Find where the given text appears and provide that cell's center as (x, y) coordinate. 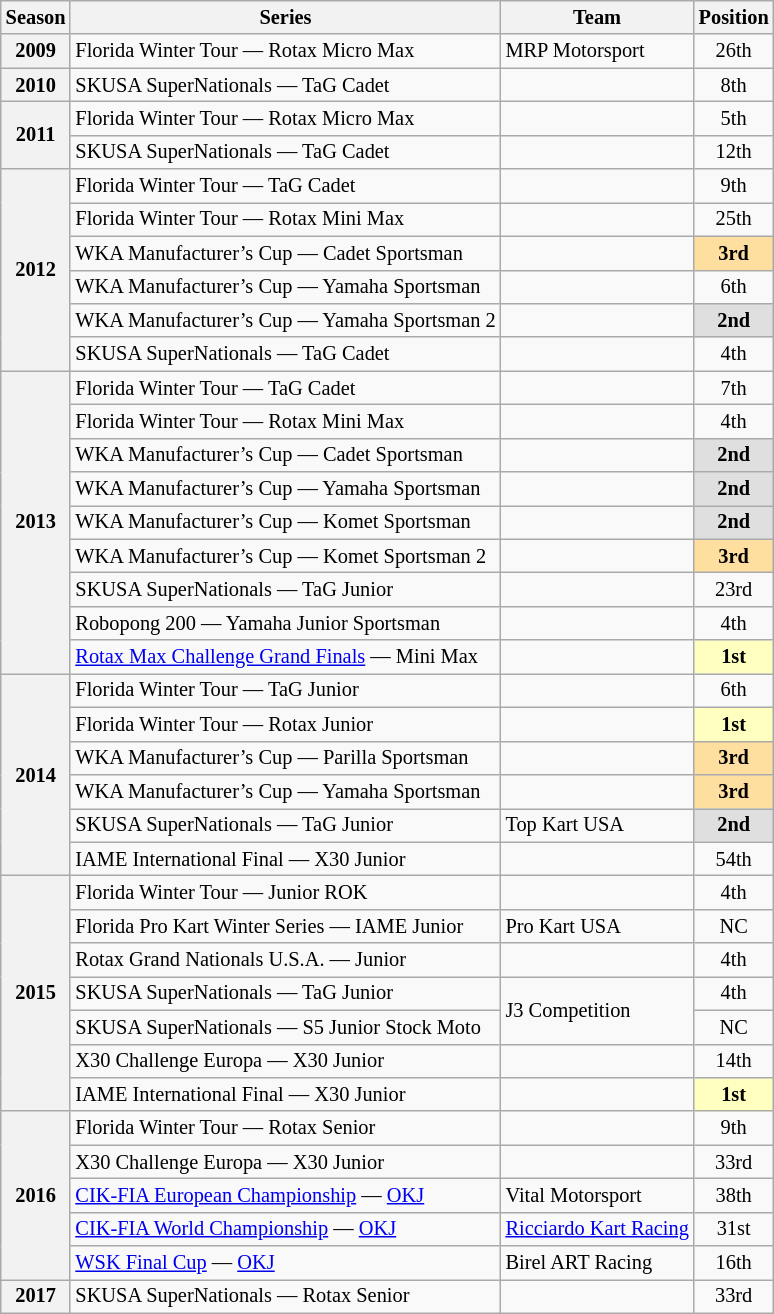
Team (598, 17)
14th (734, 1061)
2013 (36, 522)
25th (734, 219)
Florida Winter Tour — Rotax Senior (285, 1128)
WKA Manufacturer’s Cup — Parilla Sportsman (285, 758)
16th (734, 1263)
2010 (36, 85)
2009 (36, 51)
54th (734, 859)
Florida Winter Tour — TaG Junior (285, 690)
2014 (36, 774)
2011 (36, 134)
31st (734, 1229)
SKUSA SuperNationals — Rotax Senior (285, 1296)
Birel ART Racing (598, 1263)
2017 (36, 1296)
J3 Competition (598, 1010)
Florida Winter Tour — Junior ROK (285, 892)
Top Kart USA (598, 825)
CIK-FIA European Championship — OKJ (285, 1195)
8th (734, 85)
Rotax Max Challenge Grand Finals — Mini Max (285, 657)
MRP Motorsport (598, 51)
Florida Pro Kart Winter Series — IAME Junior (285, 926)
WKA Manufacturer’s Cup — Komet Sportsman (285, 522)
23rd (734, 589)
2015 (36, 993)
Ricciardo Kart Racing (598, 1229)
26th (734, 51)
38th (734, 1195)
WKA Manufacturer’s Cup — Komet Sportsman 2 (285, 556)
12th (734, 152)
Vital Motorsport (598, 1195)
Florida Winter Tour — Rotax Junior (285, 724)
Season (36, 17)
WSK Final Cup — OKJ (285, 1263)
CIK-FIA World Championship — OKJ (285, 1229)
Series (285, 17)
SKUSA SuperNationals — S5 Junior Stock Moto (285, 1027)
Position (734, 17)
WKA Manufacturer’s Cup — Yamaha Sportsman 2 (285, 320)
Pro Kart USA (598, 926)
Rotax Grand Nationals U.S.A. — Junior (285, 960)
2016 (36, 1195)
7th (734, 388)
5th (734, 118)
2012 (36, 270)
Robopong 200 — Yamaha Junior Sportsman (285, 623)
